Search for the cell housing the specified text and yield its [x, y] center coordinate. 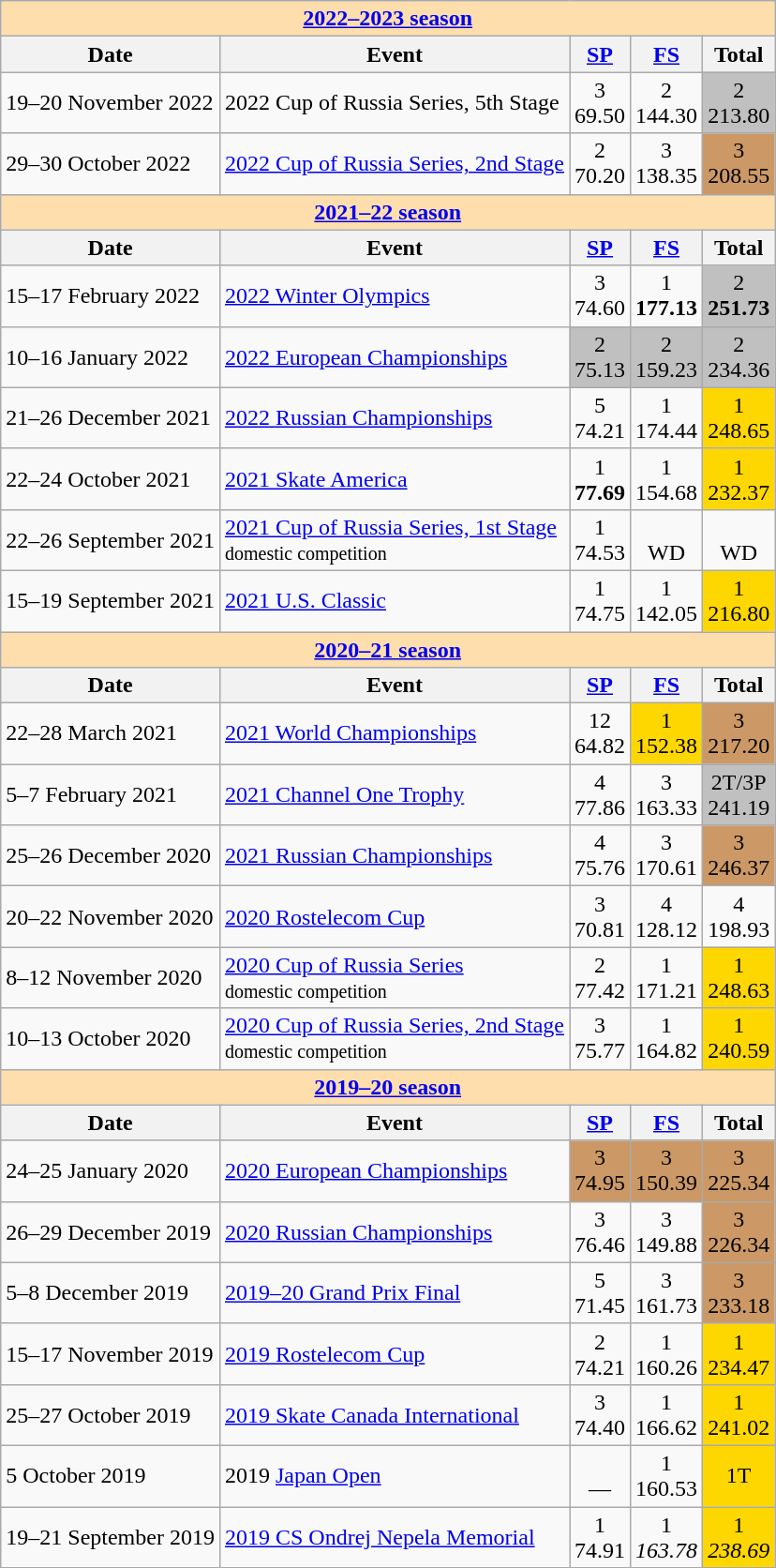
25–27 October 2019 [111, 1414]
2 144.30 [667, 103]
1 74.53 [600, 540]
5 74.21 [600, 418]
4 198.93 [739, 917]
2 234.36 [739, 356]
1 174.44 [667, 418]
2T/3P 241.19 [739, 795]
3 74.40 [600, 1414]
2019 Skate Canada International [394, 1414]
1 248.63 [739, 977]
1 152.38 [667, 733]
2020 Rostelecom Cup [394, 917]
12 64.82 [600, 733]
29–30 October 2022 [111, 163]
5–7 February 2021 [111, 795]
2020 European Championships [394, 1170]
2 213.80 [739, 103]
21–26 December 2021 [111, 418]
2022 Russian Championships [394, 418]
8–12 November 2020 [111, 977]
3 76.46 [600, 1232]
3 225.34 [739, 1170]
1 74.91 [600, 1536]
1 171.21 [667, 977]
2021–22 season [388, 212]
19–21 September 2019 [111, 1536]
3 149.88 [667, 1232]
3 70.81 [600, 917]
5 71.45 [600, 1292]
1 154.68 [667, 478]
2022–2023 season [388, 19]
2 74.21 [600, 1354]
2019–20 season [388, 1087]
1 234.47 [739, 1354]
3 75.77 [600, 1039]
2 75.13 [600, 356]
19–20 November 2022 [111, 103]
1 238.69 [739, 1536]
3 217.20 [739, 733]
3 170.61 [667, 855]
2020 Russian Championships [394, 1232]
1 248.65 [739, 418]
4 128.12 [667, 917]
22–28 March 2021 [111, 733]
2022 Cup of Russia Series, 5th Stage [394, 103]
2021 U.S. Classic [394, 600]
15–19 September 2021 [111, 600]
24–25 January 2020 [111, 1170]
2019 Japan Open [394, 1476]
1 163.78 [667, 1536]
1 241.02 [739, 1414]
2 70.20 [600, 163]
1 77.69 [600, 478]
1 160.53 [667, 1476]
4 77.86 [600, 795]
1 232.37 [739, 478]
5–8 December 2019 [111, 1292]
3 208.55 [739, 163]
22–26 September 2021 [111, 540]
2020 Cup of Russia Series domestic competition [394, 977]
10–13 October 2020 [111, 1039]
3 74.60 [600, 296]
1 142.05 [667, 600]
3246.37 [739, 855]
2021 Channel One Trophy [394, 795]
1 216.80 [739, 600]
3 69.50 [600, 103]
3 161.73 [667, 1292]
— [600, 1476]
2020 Cup of Russia Series, 2nd Stage domestic competition [394, 1039]
2022 Winter Olympics [394, 296]
1 160.26 [667, 1354]
10–16 January 2022 [111, 356]
2019 CS Ondrej Nepela Memorial [394, 1536]
5 October 2019 [111, 1476]
3 226.34 [739, 1232]
15–17 November 2019 [111, 1354]
1 177.13 [667, 296]
2021 World Championships [394, 733]
3 74.95 [600, 1170]
2 251.73 [739, 296]
2019–20 Grand Prix Final [394, 1292]
2021 Skate America [394, 478]
2021 Russian Championships [394, 855]
2 159.23 [667, 356]
1 164.82 [667, 1039]
1 74.75 [600, 600]
3 233.18 [739, 1292]
25–26 December 2020 [111, 855]
3 150.39 [667, 1170]
3 138.35 [667, 163]
1 166.62 [667, 1414]
1 240.59 [739, 1039]
22–24 October 2021 [111, 478]
4 75.76 [600, 855]
2 77.42 [600, 977]
2021 Cup of Russia Series, 1st Stage domestic competition [394, 540]
2020–21 season [388, 650]
1T [739, 1476]
2019 Rostelecom Cup [394, 1354]
26–29 December 2019 [111, 1232]
20–22 November 2020 [111, 917]
2022 Cup of Russia Series, 2nd Stage [394, 163]
15–17 February 2022 [111, 296]
2022 European Championships [394, 356]
3 163.33 [667, 795]
